From the cell containing the given text, extract its center point as (x, y) coordinate. 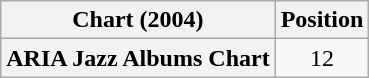
Chart (2004) (138, 20)
ARIA Jazz Albums Chart (138, 58)
Position (322, 20)
12 (322, 58)
